Capture the cell that displays the provided text and extract its (x, y) central coordinate. 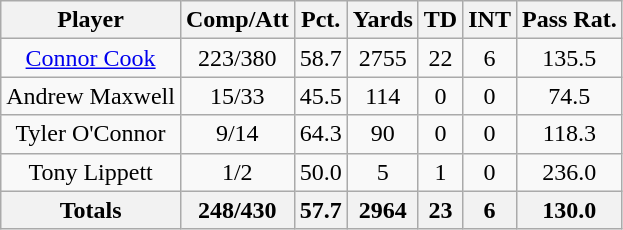
15/33 (237, 96)
57.7 (320, 210)
74.5 (569, 96)
64.3 (320, 134)
Connor Cook (91, 58)
114 (382, 96)
1/2 (237, 172)
Andrew Maxwell (91, 96)
Tyler O'Connor (91, 134)
Yards (382, 20)
TD (440, 20)
23 (440, 210)
Pct. (320, 20)
58.7 (320, 58)
Player (91, 20)
236.0 (569, 172)
INT (490, 20)
Tony Lippett (91, 172)
130.0 (569, 210)
248/430 (237, 210)
223/380 (237, 58)
45.5 (320, 96)
Totals (91, 210)
1 (440, 172)
Pass Rat. (569, 20)
22 (440, 58)
90 (382, 134)
50.0 (320, 172)
9/14 (237, 134)
Comp/Att (237, 20)
5 (382, 172)
2755 (382, 58)
2964 (382, 210)
118.3 (569, 134)
135.5 (569, 58)
